Search for the cell housing the specified text and yield its (X, Y) center coordinate. 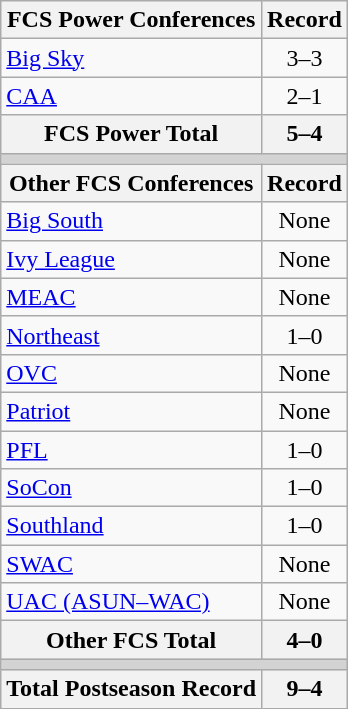
5–4 (305, 134)
Big South (132, 221)
Other FCS Conferences (132, 183)
2–1 (305, 96)
CAA (132, 96)
PFL (132, 449)
9–4 (305, 689)
Other FCS Total (132, 640)
3–3 (305, 58)
Big Sky (132, 58)
SoCon (132, 488)
Ivy League (132, 259)
Patriot (132, 411)
Northeast (132, 335)
Southland (132, 526)
OVC (132, 373)
FCS Power Conferences (132, 20)
SWAC (132, 564)
FCS Power Total (132, 134)
Total Postseason Record (132, 689)
4–0 (305, 640)
UAC (ASUN–WAC) (132, 602)
MEAC (132, 297)
